Return the [X, Y] coordinate for the center point of the cell that contains the specified text.  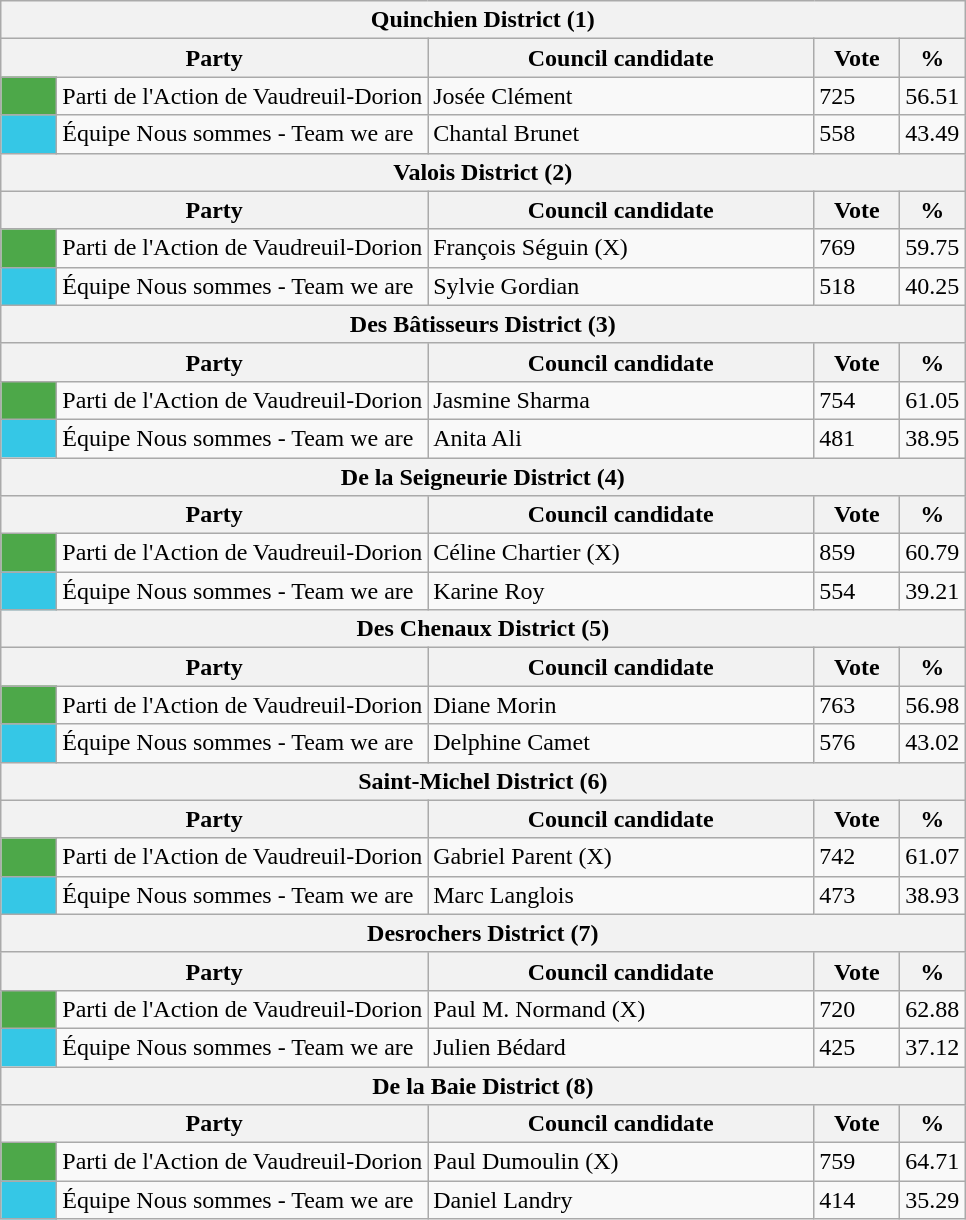
Valois District (2) [483, 172]
425 [857, 1047]
De la Seigneurie District (4) [483, 477]
40.25 [932, 286]
Saint-Michel District (6) [483, 781]
473 [857, 895]
56.51 [932, 96]
Jasmine Sharma [621, 400]
Quinchien District (1) [483, 20]
39.21 [932, 591]
61.05 [932, 400]
Chantal Brunet [621, 134]
64.71 [932, 1162]
Gabriel Parent (X) [621, 857]
558 [857, 134]
769 [857, 248]
62.88 [932, 1009]
414 [857, 1200]
Karine Roy [621, 591]
De la Baie District (8) [483, 1085]
754 [857, 400]
481 [857, 438]
Paul M. Normand (X) [621, 1009]
518 [857, 286]
Daniel Landry [621, 1200]
59.75 [932, 248]
38.95 [932, 438]
Céline Chartier (X) [621, 553]
725 [857, 96]
38.93 [932, 895]
554 [857, 591]
35.29 [932, 1200]
Marc Langlois [621, 895]
43.49 [932, 134]
Anita Ali [621, 438]
56.98 [932, 705]
Desrochers District (7) [483, 933]
61.07 [932, 857]
Delphine Camet [621, 743]
720 [857, 1009]
François Séguin (X) [621, 248]
576 [857, 743]
742 [857, 857]
60.79 [932, 553]
Paul Dumoulin (X) [621, 1162]
Des Chenaux District (5) [483, 629]
759 [857, 1162]
Des Bâtisseurs District (3) [483, 324]
763 [857, 705]
37.12 [932, 1047]
859 [857, 553]
43.02 [932, 743]
Josée Clément [621, 96]
Diane Morin [621, 705]
Julien Bédard [621, 1047]
Sylvie Gordian [621, 286]
